Locate the cell with the specified text and output its [X, Y] center coordinate. 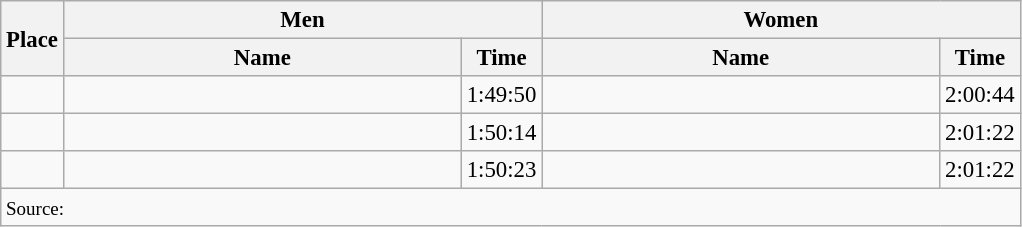
Place [32, 38]
Women [781, 20]
2:00:44 [980, 95]
Men [302, 20]
1:50:14 [501, 133]
Source: [510, 208]
1:49:50 [501, 95]
1:50:23 [501, 170]
